For the text-containing cell, return its midpoint in (X, Y) coordinate format. 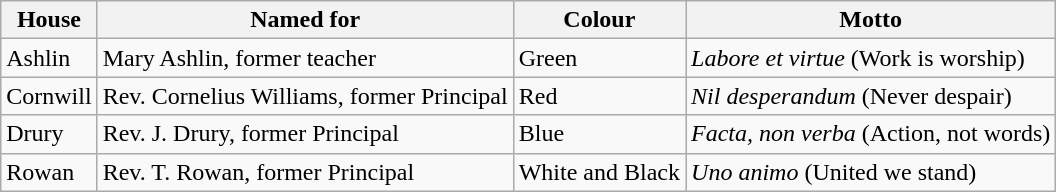
Rev. J. Drury, former Principal (305, 134)
Nil desperandum (Never despair) (871, 96)
Green (599, 58)
Labore et virtue (Work is worship) (871, 58)
Colour (599, 20)
Red (599, 96)
White and Black (599, 172)
Cornwill (49, 96)
Rowan (49, 172)
Drury (49, 134)
Mary Ashlin, former teacher (305, 58)
Named for (305, 20)
House (49, 20)
Ashlin (49, 58)
Blue (599, 134)
Rev. Cornelius Williams, former Principal (305, 96)
Facta, non verba (Action, not words) (871, 134)
Motto (871, 20)
Rev. T. Rowan, former Principal (305, 172)
Uno animo (United we stand) (871, 172)
